Capture the cell that displays the provided text and extract its [x, y] central coordinate. 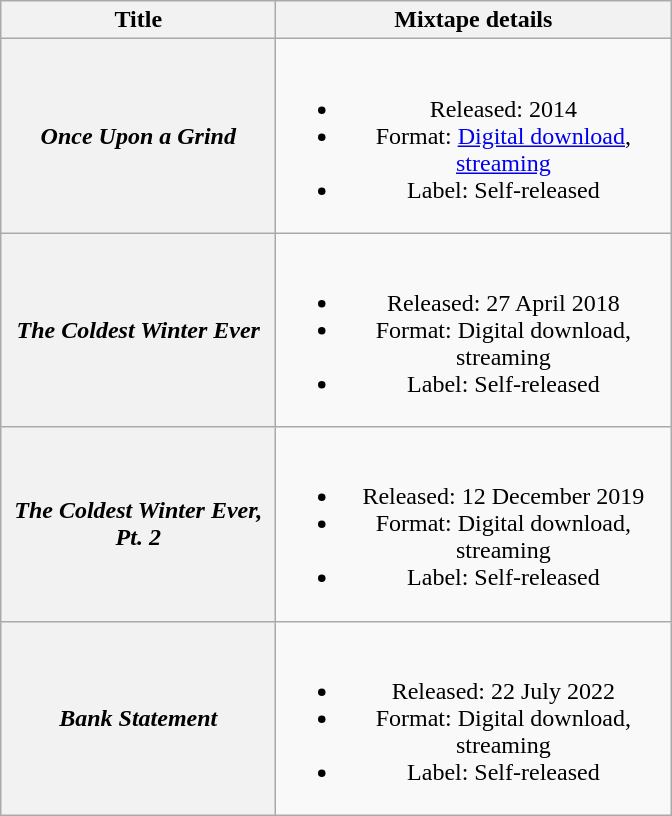
Released: 12 December 2019Format: Digital download, streamingLabel: Self-released [474, 524]
The Coldest Winter Ever, Pt. 2 [138, 524]
The Coldest Winter Ever [138, 330]
Title [138, 20]
Mixtape details [474, 20]
Bank Statement [138, 718]
Released: 22 July 2022Format: Digital download, streamingLabel: Self-released [474, 718]
Released: 2014Format: Digital download, streamingLabel: Self-released [474, 136]
Once Upon a Grind [138, 136]
Released: 27 April 2018Format: Digital download, streamingLabel: Self-released [474, 330]
